Extract the (x, y) coordinate from the center of the cell holding the provided text.  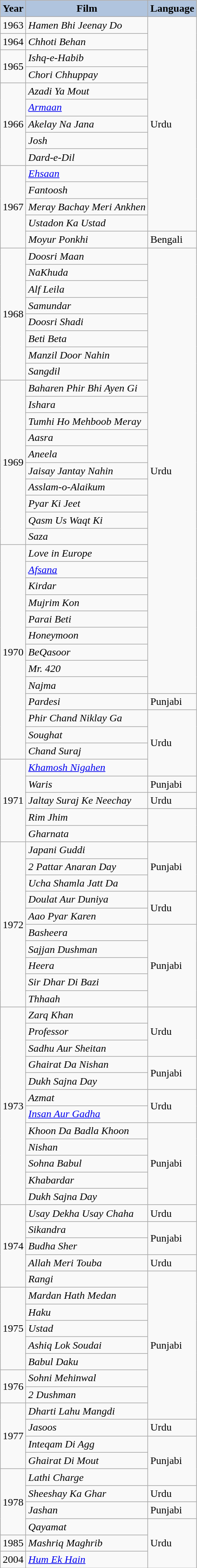
Khoon Da Badla Khoon (87, 1131)
Baharen Phir Bhi Ayen Gi (87, 388)
Beti Beta (87, 339)
Sheeshay Ka Ghar (87, 1493)
Waris (87, 784)
Zarq Khan (87, 1015)
Budha Sher (87, 1246)
1976 (13, 1386)
Kirdar (87, 586)
1970 (13, 652)
Ishq-e-Habib (87, 58)
Ustadon Ka Ustad (87, 223)
Pardesi (87, 701)
Mardan Hath Medan (87, 1296)
Armaan (87, 108)
Jaisay Jantay Nahin (87, 470)
1967 (13, 206)
Jasoos (87, 1428)
Qasm Us Waqt Ki (87, 520)
Ashiq Lok Soudai (87, 1345)
Sangdil (87, 372)
2 Dushman (87, 1395)
Language (172, 9)
Rim Jhim (87, 817)
Najma (87, 685)
1975 (13, 1329)
Moyur Ponkhi (87, 240)
Saza (87, 537)
Inteqam Di Agg (87, 1444)
1978 (13, 1502)
Sajjan Dushman (87, 949)
1971 (13, 801)
Hamen Bhi Jeenay Do (87, 25)
Japani Guddi (87, 850)
Ghairat Da Nishan (87, 1065)
Pyar Ki Jeet (87, 504)
Jashan (87, 1510)
Aneela (87, 454)
Heera (87, 965)
2 Pattar Anaran Day (87, 867)
1965 (13, 66)
1974 (13, 1246)
Doosri Shadi (87, 322)
Sadhu Aur Sheitan (87, 1048)
Josh (87, 140)
Hum Ek Hain (87, 1560)
Chand Suraj (87, 751)
Thhaah (87, 998)
Sikandra (87, 1229)
Asslam-o-Alaikum (87, 487)
Azadi Ya Mout (87, 91)
Professor (87, 1032)
1972 (13, 924)
Doulat Aur Duniya (87, 900)
Azmat (87, 1098)
Jaltay Suraj Ke Neechay (87, 801)
Khabardar (87, 1180)
Ustad (87, 1329)
2004 (13, 1560)
Alf Leila (87, 289)
1977 (13, 1436)
1964 (13, 42)
Nishan (87, 1147)
Samundar (87, 306)
BeQasoor (87, 652)
Chhoti Behan (87, 42)
Gharnata (87, 834)
NaKhuda (87, 273)
Sir Dhar Di Bazi (87, 982)
1966 (13, 124)
Parai Beti (87, 619)
Meray Bachay Meri Ankhen (87, 207)
Aao Pyar Karen (87, 916)
Doosri Maan (87, 256)
Qayamat (87, 1526)
Year (13, 9)
Tumhi Ho Mehboob Meray (87, 421)
Mr. 420 (87, 668)
Fantoosh (87, 190)
Manzil Door Nahin (87, 355)
Haku (87, 1312)
1973 (13, 1106)
Ishara (87, 404)
Akelay Na Jana (87, 124)
Babul Daku (87, 1362)
Dharti Lahu Mangdi (87, 1411)
Bengali (172, 240)
Allah Meri Touba (87, 1263)
Ehsaan (87, 173)
1968 (13, 314)
Lathi Charge (87, 1477)
Dard-e-Dil (87, 157)
Mashriq Maghrib (87, 1543)
Rangi (87, 1279)
Aasra (87, 437)
1963 (13, 25)
Insan Aur Gadha (87, 1114)
1985 (13, 1543)
Sohni Mehinwal (87, 1378)
Honeymoon (87, 636)
1969 (13, 462)
Sohna Babul (87, 1164)
Ghairat Di Mout (87, 1460)
Film (87, 9)
Love in Europe (87, 553)
Afsana (87, 570)
Ucha Shamla Jatt Da (87, 883)
Chori Chhuppay (87, 75)
Phir Chand Niklay Ga (87, 718)
Khamosh Nigahen (87, 768)
Basheera (87, 932)
Soughat (87, 735)
Usay Dekha Usay Chaha (87, 1213)
Mujrim Kon (87, 603)
